Pinpoint the cell where the given text exists, returning its (x, y) midpoint coordinate. 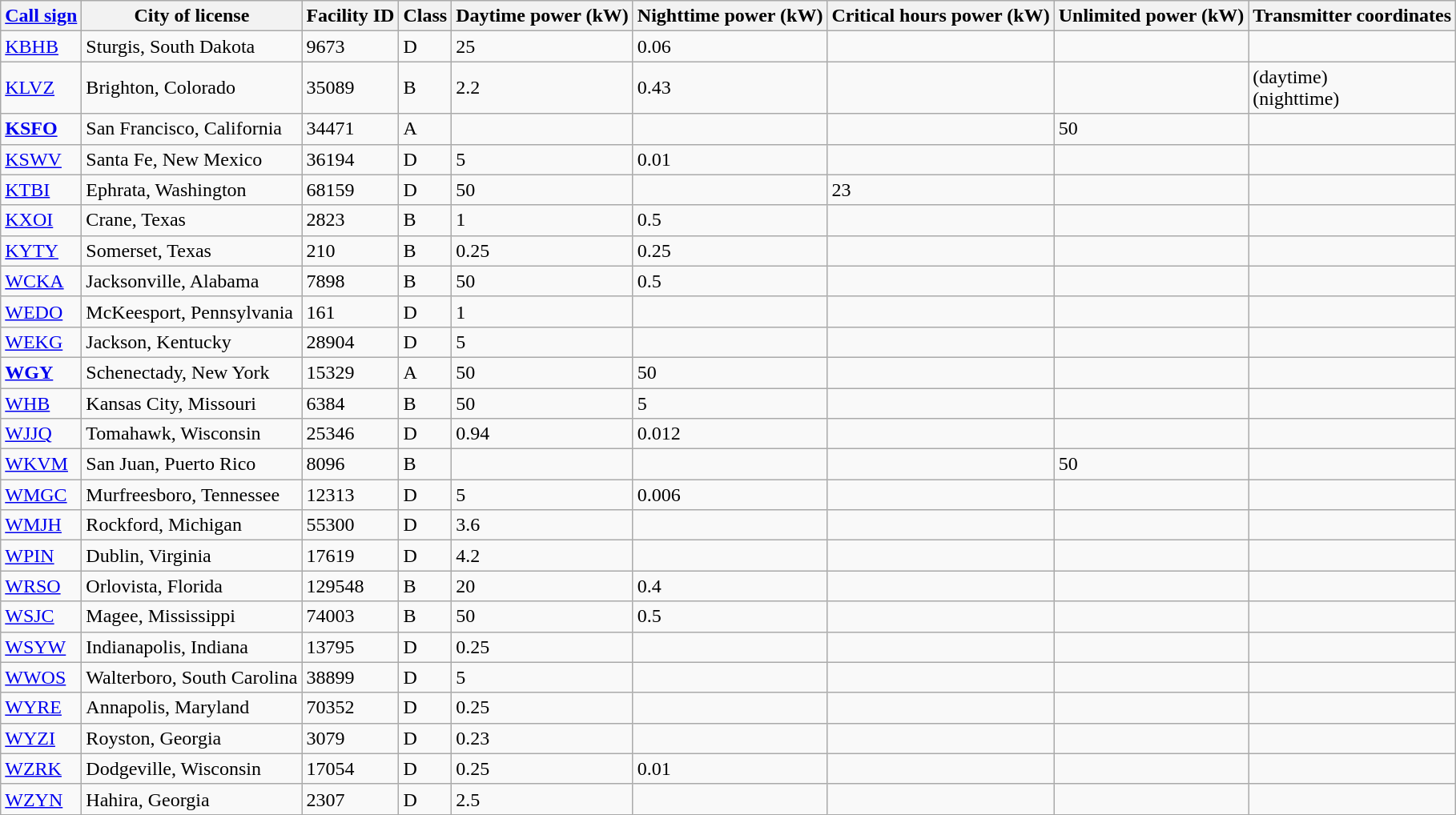
KSFO (42, 129)
Call sign (42, 16)
Orlovista, Florida (192, 586)
WRSO (42, 586)
WZRK (42, 769)
Murfreesboro, Tennessee (192, 495)
25346 (351, 434)
2823 (351, 220)
Sturgis, South Dakota (192, 46)
Annapolis, Maryland (192, 708)
Schenectady, New York (192, 372)
Magee, Mississippi (192, 616)
0.23 (543, 738)
23 (940, 190)
WGY (42, 372)
0.94 (543, 434)
KBHB (42, 46)
City of license (192, 16)
70352 (351, 708)
Unlimited power (kW) (1152, 16)
Santa Fe, New Mexico (192, 159)
Daytime power (kW) (543, 16)
Somerset, Texas (192, 251)
2.5 (543, 799)
161 (351, 311)
25 (543, 46)
Indianapolis, Indiana (192, 647)
210 (351, 251)
0.43 (730, 88)
McKeesport, Pennsylvania (192, 311)
Hahira, Georgia (192, 799)
KSWV (42, 159)
0.06 (730, 46)
WZYN (42, 799)
Ephrata, Washington (192, 190)
15329 (351, 372)
0.4 (730, 586)
17054 (351, 769)
Tomahawk, Wisconsin (192, 434)
KYTY (42, 251)
Transmitter coordinates (1352, 16)
Royston, Georgia (192, 738)
13795 (351, 647)
74003 (351, 616)
KLVZ (42, 88)
Walterboro, South Carolina (192, 677)
Brighton, Colorado (192, 88)
Critical hours power (kW) (940, 16)
WJJQ (42, 434)
KXOI (42, 220)
Rockford, Michigan (192, 525)
WHB (42, 403)
(daytime) (nighttime) (1352, 88)
WMGC (42, 495)
129548 (351, 586)
Jackson, Kentucky (192, 342)
17619 (351, 556)
0.006 (730, 495)
Nighttime power (kW) (730, 16)
WMJH (42, 525)
San Juan, Puerto Rico (192, 464)
WWOS (42, 677)
Kansas City, Missouri (192, 403)
WYZI (42, 738)
35089 (351, 88)
3079 (351, 738)
12313 (351, 495)
4.2 (543, 556)
55300 (351, 525)
WCKA (42, 281)
WKVM (42, 464)
28904 (351, 342)
Crane, Texas (192, 220)
2.2 (543, 88)
6384 (351, 403)
Dodgeville, Wisconsin (192, 769)
38899 (351, 677)
3.6 (543, 525)
Dublin, Virginia (192, 556)
WYRE (42, 708)
9673 (351, 46)
WEDO (42, 311)
0.012 (730, 434)
8096 (351, 464)
68159 (351, 190)
2307 (351, 799)
7898 (351, 281)
20 (543, 586)
WSJC (42, 616)
WSYW (42, 647)
Class (425, 16)
Facility ID (351, 16)
36194 (351, 159)
KTBI (42, 190)
San Francisco, California (192, 129)
34471 (351, 129)
Jacksonville, Alabama (192, 281)
WPIN (42, 556)
WEKG (42, 342)
